Output the (x, y) coordinate of the center of the cell containing the given text.  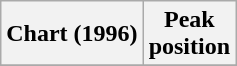
Chart (1996) (72, 34)
Peakposition (189, 34)
